From the cell containing the given text, extract its center point as [X, Y] coordinate. 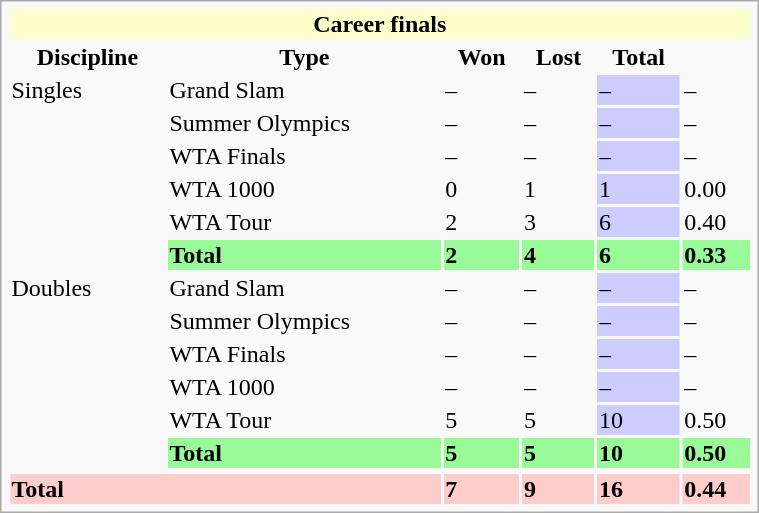
0.33 [716, 255]
0.44 [716, 489]
0 [482, 189]
4 [559, 255]
16 [638, 489]
Doubles [88, 370]
Type [304, 57]
0.00 [716, 189]
9 [559, 489]
Career finals [380, 24]
Won [482, 57]
7 [482, 489]
0.40 [716, 222]
Lost [559, 57]
Singles [88, 172]
3 [559, 222]
Discipline [88, 57]
